Find where the given text appears and provide that cell's center as [x, y] coordinate. 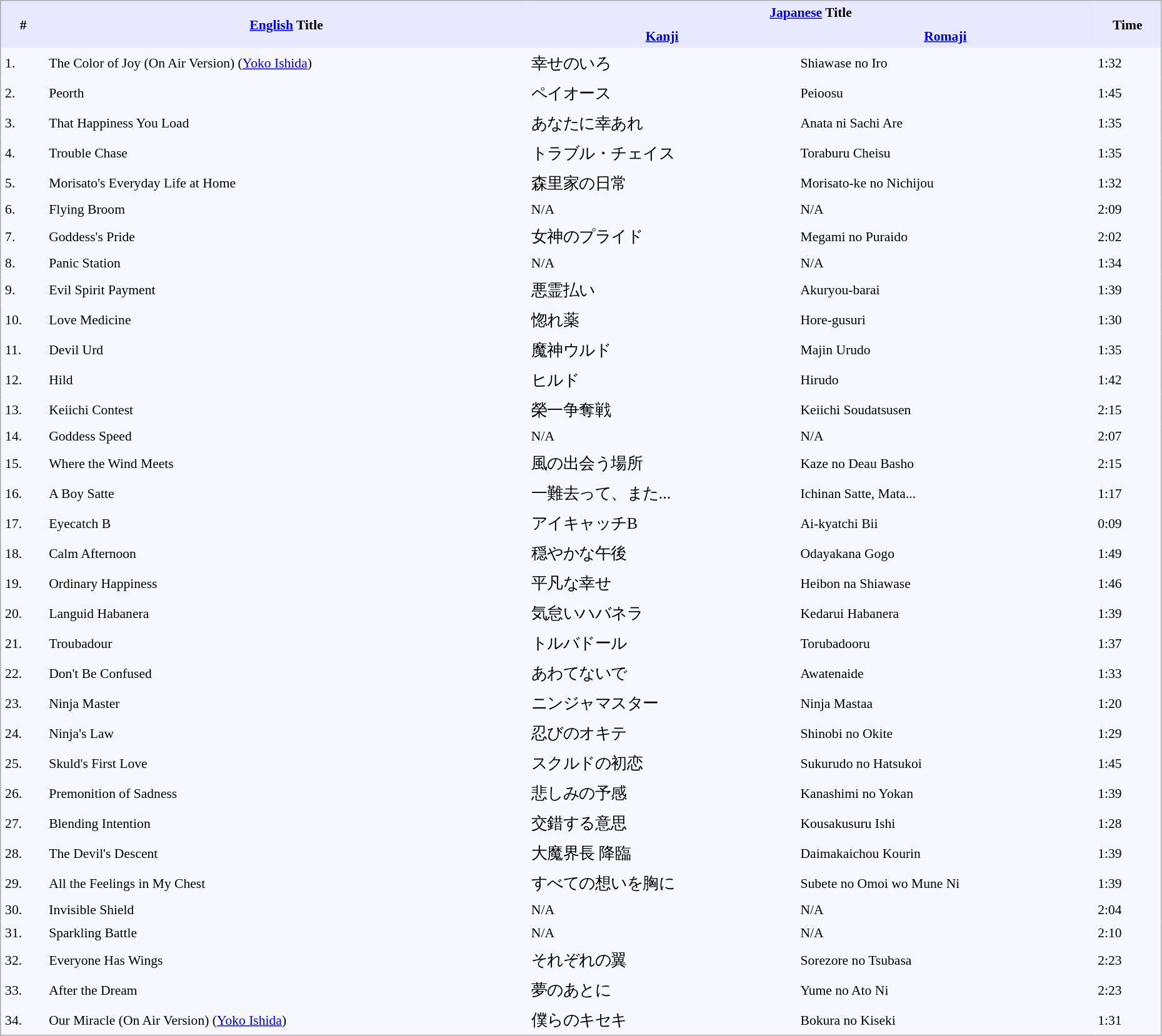
23. [23, 703]
Flying Broom [286, 209]
Devil Urd [286, 350]
6. [23, 209]
Hore-gusuri [945, 320]
26. [23, 793]
Invisible Shield [286, 910]
Subete no Omoi wo Mune Ni [945, 883]
あわてないで [663, 673]
32. [23, 960]
穏やかな午後 [663, 553]
森里家の日常 [663, 182]
Morisato-ke no Nichijou [945, 182]
A Boy Satte [286, 493]
Premonition of Sadness [286, 793]
Majin Urudo [945, 350]
31. [23, 933]
トラブル・チェイス [663, 152]
Goddess Speed [286, 437]
気怠いハバネラ [663, 613]
1:31 [1128, 1020]
2:02 [1128, 236]
Panic Station [286, 263]
24. [23, 733]
33. [23, 990]
Kanji [663, 36]
1:28 [1128, 823]
Akuryou-barai [945, 290]
8. [23, 263]
1:30 [1128, 320]
アイキャッチB [663, 523]
風の出会う場所 [663, 463]
1:34 [1128, 263]
Our Miracle (On Air Version) (Yoko Ishida) [286, 1020]
Love Medicine [286, 320]
Keiichi Soudatsusen [945, 410]
28. [23, 853]
ペイオース [663, 92]
19. [23, 583]
Don't Be Confused [286, 673]
Anata ni Sachi Are [945, 122]
7. [23, 236]
幸せのいろ [663, 62]
僕らのキセキ [663, 1020]
1:46 [1128, 583]
Shinobi no Okite [945, 733]
16. [23, 493]
2:09 [1128, 209]
Everyone Has Wings [286, 960]
2:10 [1128, 933]
Morisato's Everyday Life at Home [286, 182]
Yume no Ato Ni [945, 990]
After the Dream [286, 990]
Troubadour [286, 643]
Kaze no Deau Basho [945, 463]
Skuld's First Love [286, 763]
That Happiness You Load [286, 122]
平凡な幸せ [663, 583]
20. [23, 613]
17. [23, 523]
1:20 [1128, 703]
Ninja's Law [286, 733]
Peioosu [945, 92]
5. [23, 182]
Evil Spirit Payment [286, 290]
女神のプライド [663, 236]
The Devil's Descent [286, 853]
15. [23, 463]
22. [23, 673]
4. [23, 152]
All the Feelings in My Chest [286, 883]
11. [23, 350]
Hirudo [945, 380]
Sukurudo no Hatsukoi [945, 763]
スクルドの初恋 [663, 763]
25. [23, 763]
1:49 [1128, 553]
Daimakaichou Kourin [945, 853]
Ordinary Happiness [286, 583]
Sorezore no Tsubasa [945, 960]
悪霊払い [663, 290]
1:42 [1128, 380]
1:37 [1128, 643]
2:04 [1128, 910]
トルバドール [663, 643]
Japanese Title [811, 12]
ニンジャマスター [663, 703]
Eyecatch B [286, 523]
Bokura no Kiseki [945, 1020]
Heibon na Shiawase [945, 583]
Torubadooru [945, 643]
1:33 [1128, 673]
Toraburu Cheisu [945, 152]
Awatenaide [945, 673]
Time [1128, 24]
悲しみの予感 [663, 793]
2:07 [1128, 437]
Trouble Chase [286, 152]
Peorth [286, 92]
21. [23, 643]
Odayakana Gogo [945, 553]
3. [23, 122]
Romaji [945, 36]
The Color of Joy (On Air Version) (Yoko Ishida) [286, 62]
Keiichi Contest [286, 410]
Kanashimi no Yokan [945, 793]
1. [23, 62]
Blending Intention [286, 823]
Ai-kyatchi Bii [945, 523]
1:17 [1128, 493]
27. [23, 823]
あなたに幸あれ [663, 122]
Sparkling Battle [286, 933]
Megami no Puraido [945, 236]
12. [23, 380]
ヒルド [663, 380]
Ninja Mastaa [945, 703]
34. [23, 1020]
10. [23, 320]
1:29 [1128, 733]
13. [23, 410]
魔神ウルド [663, 350]
18. [23, 553]
夢のあとに [663, 990]
Kousakusuru Ishi [945, 823]
Shiawase no Iro [945, 62]
# [23, 24]
14. [23, 437]
Where the Wind Meets [286, 463]
一難去って、また... [663, 493]
すべての想いを胸に [663, 883]
Kedarui Habanera [945, 613]
Ichinan Satte, Mata... [945, 493]
Calm Afternoon [286, 553]
大魔界長 降臨 [663, 853]
29. [23, 883]
0:09 [1128, 523]
忍びのオキテ [663, 733]
惚れ薬 [663, 320]
それぞれの翼 [663, 960]
9. [23, 290]
Hild [286, 380]
2. [23, 92]
English Title [286, 24]
Ninja Master [286, 703]
交錯する意思 [663, 823]
榮一争奪戦 [663, 410]
30. [23, 910]
Goddess's Pride [286, 236]
Languid Habanera [286, 613]
